Locate the cell with the specified text and output its [x, y] center coordinate. 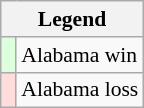
Legend [72, 19]
Alabama win [80, 55]
Alabama loss [80, 90]
